Search for the cell housing the specified text and yield its [X, Y] center coordinate. 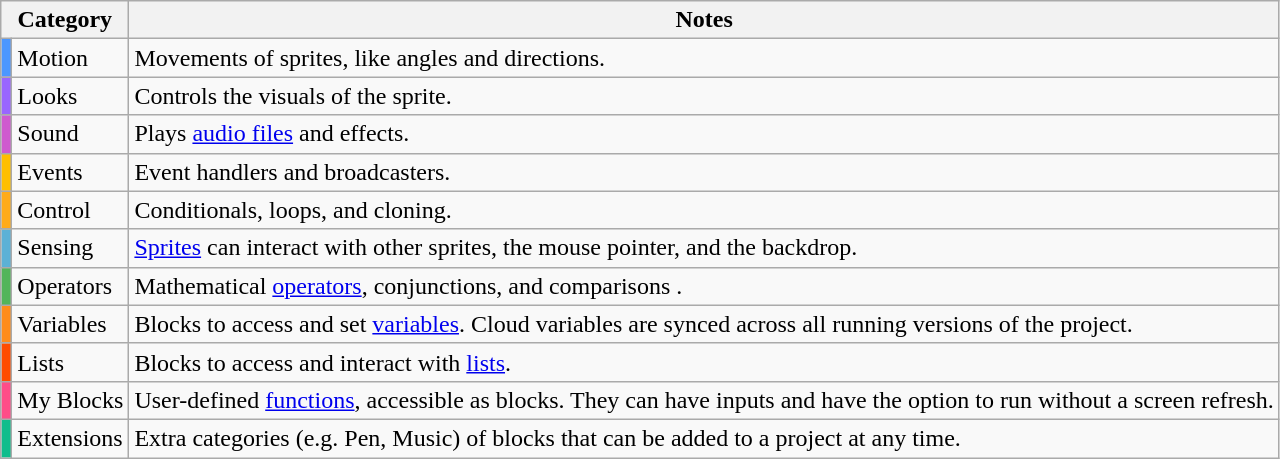
Sound [70, 134]
Event handlers and broadcasters. [704, 172]
My Blocks [70, 400]
Sprites can interact with other sprites, the mouse pointer, and the backdrop. [704, 248]
Controls the visuals of the sprite. [704, 96]
Lists [70, 362]
Control [70, 210]
Sensing [70, 248]
Mathematical operators, conjunctions, and comparisons . [704, 286]
Variables [70, 324]
Blocks to access and interact with lists. [704, 362]
User-defined functions, accessible as blocks. They can have inputs and have the option to run without a screen refresh. [704, 400]
Notes [704, 20]
Extensions [70, 438]
Conditionals, loops, and cloning. [704, 210]
Plays audio files and effects. [704, 134]
Looks [70, 96]
Blocks to access and set variables. Cloud variables are synced across all running versions of the project. [704, 324]
Motion [70, 58]
Category [65, 20]
Extra categories (e.g. Pen, Music) of blocks that can be added to a project at any time. [704, 438]
Events [70, 172]
Movements of sprites, like angles and directions. [704, 58]
Operators [70, 286]
